From the cell containing the given text, extract its center point as (X, Y) coordinate. 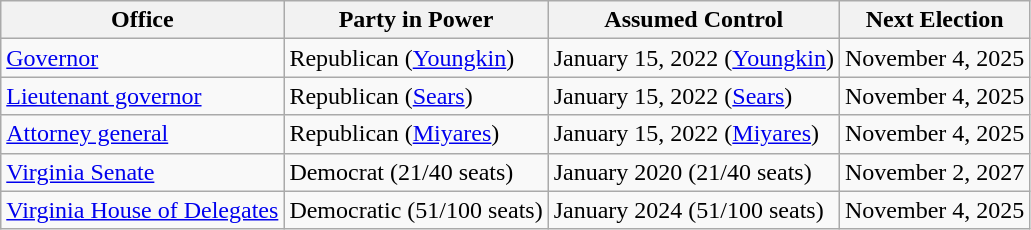
Republican (Miyares) (416, 134)
Next Election (934, 20)
January 15, 2022 (Miyares) (694, 134)
January 2020 (21/40 seats) (694, 172)
Virginia House of Delegates (142, 210)
November 2, 2027 (934, 172)
Governor (142, 58)
Republican (Youngkin) (416, 58)
Democratic (51/100 seats) (416, 210)
January 15, 2022 (Sears) (694, 96)
January 2024 (51/100 seats) (694, 210)
Party in Power (416, 20)
Assumed Control (694, 20)
Democrat (21/40 seats) (416, 172)
Republican (Sears) (416, 96)
Lieutenant governor (142, 96)
Virginia Senate (142, 172)
Office (142, 20)
Attorney general (142, 134)
January 15, 2022 (Youngkin) (694, 58)
